Detect which cell encompasses the target text, then output its [x, y] center coordinate. 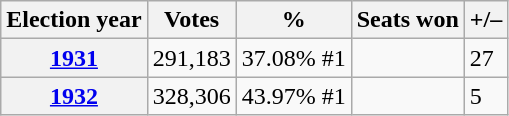
291,183 [192, 58]
43.97% #1 [294, 96]
1931 [74, 58]
Seats won [408, 20]
Votes [192, 20]
Election year [74, 20]
5 [486, 96]
% [294, 20]
+/– [486, 20]
37.08% #1 [294, 58]
1932 [74, 96]
328,306 [192, 96]
27 [486, 58]
